Scan for the cell matching the given text and deliver its [X, Y] coordinate at center. 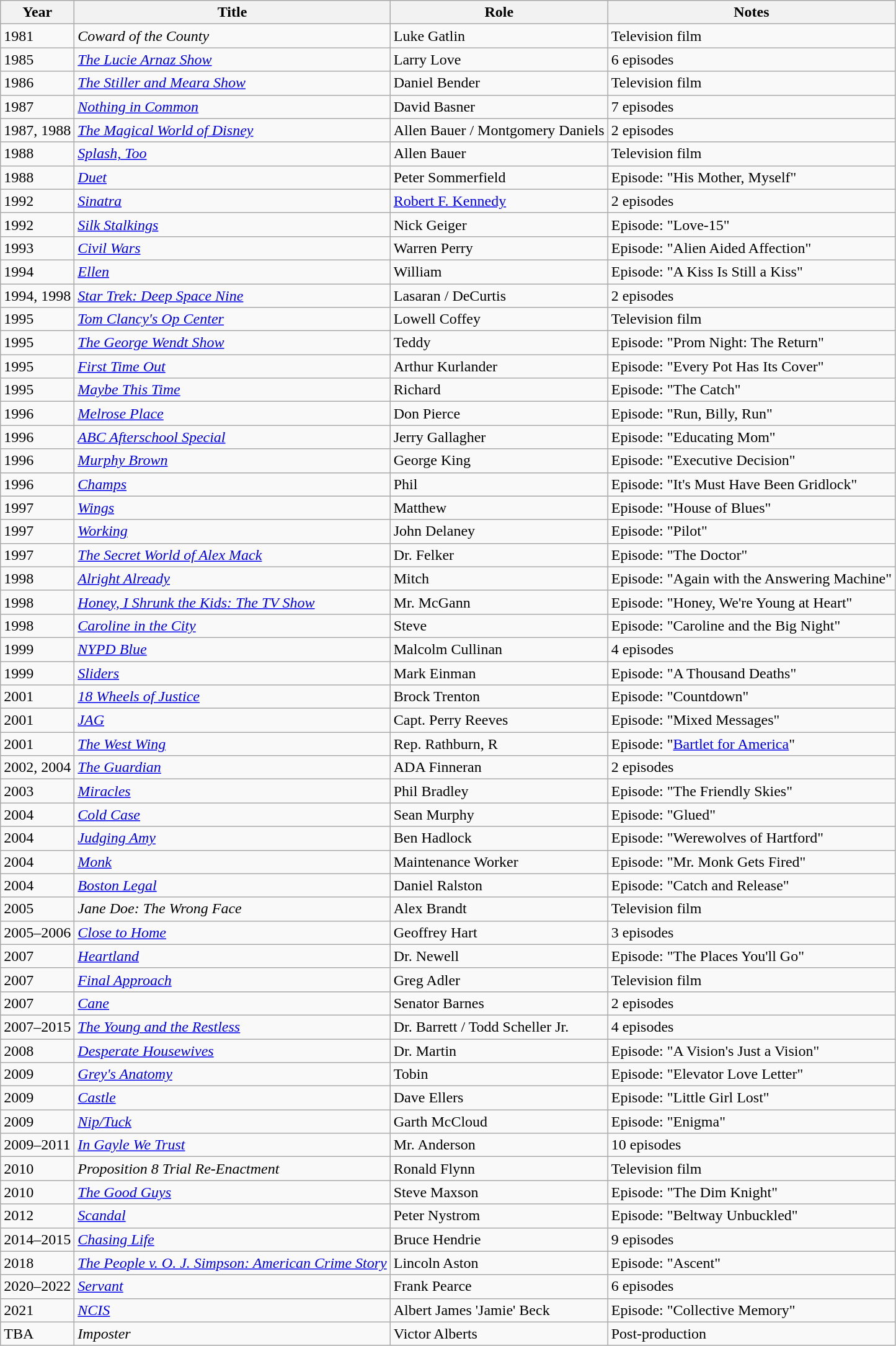
Champs [232, 484]
Episode: "Glued" [752, 815]
The Stiller and Meara Show [232, 83]
Dave Ellers [499, 1098]
Episode: "A Kiss Is Still a Kiss" [752, 272]
7 episodes [752, 107]
Ronald Flynn [499, 1169]
First Time Out [232, 366]
Allen Bauer [499, 154]
Dr. Barrett / Todd Scheller Jr. [499, 1027]
Sinatra [232, 201]
Lasaran / DeCurtis [499, 296]
Duet [232, 177]
Daniel Bender [499, 83]
TBA [37, 1334]
2018 [37, 1263]
Garth McCloud [499, 1122]
The Magical World of Disney [232, 130]
Working [232, 531]
Episode: "The Doctor" [752, 555]
Episode: "Love-15" [752, 224]
2021 [37, 1310]
Episode: "His Mother, Myself" [752, 177]
Episode: "Collective Memory" [752, 1310]
ADA Finneran [499, 768]
Episode: "Enigma" [752, 1122]
Grey's Anatomy [232, 1074]
Lincoln Aston [499, 1263]
Episode: "Again with the Answering Machine" [752, 578]
Luke Gatlin [499, 36]
Episode: "Educating Mom" [752, 437]
Desperate Housewives [232, 1051]
Mr. Anderson [499, 1145]
1986 [37, 83]
JAG [232, 720]
Episode: "Ascent" [752, 1263]
Splash, Too [232, 154]
Nick Geiger [499, 224]
NCIS [232, 1310]
The George Wendt Show [232, 343]
Frank Pearce [499, 1286]
Close to Home [232, 932]
Chasing Life [232, 1239]
The People v. O. J. Simpson: American Crime Story [232, 1263]
Nothing in Common [232, 107]
Episode: "Executive Decision" [752, 461]
Episode: "Beltway Unbuckled" [752, 1216]
1994 [37, 272]
2005 [37, 909]
Miracles [232, 791]
18 Wheels of Justice [232, 697]
Sliders [232, 673]
Episode: "Alien Aided Affection" [752, 248]
Servant [232, 1286]
Victor Alberts [499, 1334]
Episode: "It's Must Have Been Gridlock" [752, 484]
Lowell Coffey [499, 319]
2002, 2004 [37, 768]
1985 [37, 60]
Judging Amy [232, 838]
9 episodes [752, 1239]
The Secret World of Alex Mack [232, 555]
Mitch [499, 578]
Bruce Hendrie [499, 1239]
Allen Bauer / Montgomery Daniels [499, 130]
Episode: "A Vision's Just a Vision" [752, 1051]
Maybe This Time [232, 390]
Episode: "Run, Billy, Run" [752, 414]
Episode: "Every Pot Has Its Cover" [752, 366]
The Young and the Restless [232, 1027]
Phil [499, 484]
3 episodes [752, 932]
Arthur Kurlander [499, 366]
The Good Guys [232, 1192]
Warren Perry [499, 248]
Coward of the County [232, 36]
Cane [232, 1003]
Year [37, 12]
Alex Brandt [499, 909]
2003 [37, 791]
Robert F. Kennedy [499, 201]
Episode: "Werewolves of Hartford" [752, 838]
Episode: "Countdown" [752, 697]
Jerry Gallagher [499, 437]
Maintenance Worker [499, 862]
George King [499, 461]
Title [232, 12]
Phil Bradley [499, 791]
John Delaney [499, 531]
Greg Adler [499, 980]
David Basner [499, 107]
1987, 1988 [37, 130]
Ellen [232, 272]
Daniel Ralston [499, 885]
Tom Clancy's Op Center [232, 319]
2007–2015 [37, 1027]
Episode: "Mixed Messages" [752, 720]
Melrose Place [232, 414]
Episode: "The Friendly Skies" [752, 791]
Civil Wars [232, 248]
Episode: "The Places You'll Go" [752, 956]
Tobin [499, 1074]
The Guardian [232, 768]
1987 [37, 107]
The West Wing [232, 744]
Geoffrey Hart [499, 932]
Don Pierce [499, 414]
1981 [37, 36]
Role [499, 12]
Final Approach [232, 980]
2009–2011 [37, 1145]
ABC Afterschool Special [232, 437]
Wings [232, 508]
Episode: "Pilot" [752, 531]
Heartland [232, 956]
Episode: "Little Girl Lost" [752, 1098]
Caroline in the City [232, 626]
Cold Case [232, 815]
Episode: "Catch and Release" [752, 885]
Notes [752, 12]
Brock Trenton [499, 697]
Richard [499, 390]
Teddy [499, 343]
Nip/Tuck [232, 1122]
Castle [232, 1098]
Senator Barnes [499, 1003]
Mark Einman [499, 673]
Dr. Martin [499, 1051]
Rep. Rathburn, R [499, 744]
Episode: "Prom Night: The Return" [752, 343]
Malcolm Cullinan [499, 649]
Honey, I Shrunk the Kids: The TV Show [232, 602]
Dr. Newell [499, 956]
Scandal [232, 1216]
2014–2015 [37, 1239]
Episode: "The Dim Knight" [752, 1192]
Episode: "Mr. Monk Gets Fired" [752, 862]
2005–2006 [37, 932]
Peter Nystrom [499, 1216]
Episode: "A Thousand Deaths" [752, 673]
Silk Stalkings [232, 224]
Albert James 'Jamie' Beck [499, 1310]
Episode: "Bartlet for America" [752, 744]
Peter Sommerfield [499, 177]
NYPD Blue [232, 649]
Post-production [752, 1334]
Jane Doe: The Wrong Face [232, 909]
Matthew [499, 508]
William [499, 272]
Episode: "Honey, We're Young at Heart" [752, 602]
10 episodes [752, 1145]
Boston Legal [232, 885]
The Lucie Arnaz Show [232, 60]
Star Trek: Deep Space Nine [232, 296]
Proposition 8 Trial Re-Enactment [232, 1169]
Episode: "Caroline and the Big Night" [752, 626]
Mr. McGann [499, 602]
Capt. Perry Reeves [499, 720]
Dr. Felker [499, 555]
1993 [37, 248]
Ben Hadlock [499, 838]
Episode: "House of Blues" [752, 508]
2008 [37, 1051]
Alright Already [232, 578]
In Gayle We Trust [232, 1145]
Larry Love [499, 60]
Monk [232, 862]
Episode: "The Catch" [752, 390]
Imposter [232, 1334]
Murphy Brown [232, 461]
Steve [499, 626]
2012 [37, 1216]
Steve Maxson [499, 1192]
Episode: "Elevator Love Letter" [752, 1074]
2020–2022 [37, 1286]
Sean Murphy [499, 815]
1994, 1998 [37, 296]
